Capture the cell that displays the provided text and extract its (X, Y) central coordinate. 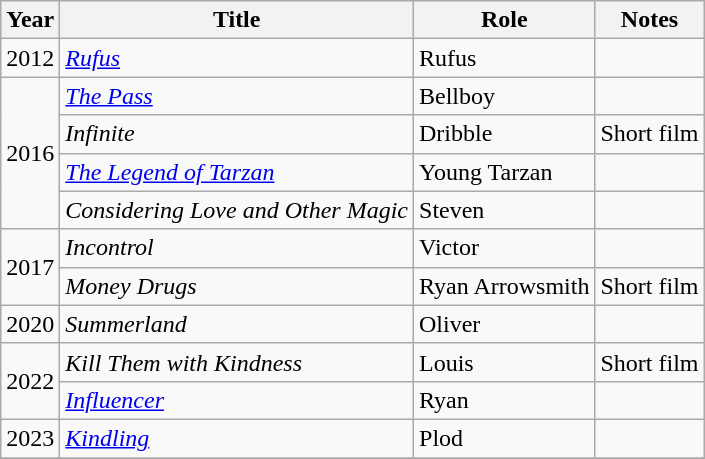
2022 (30, 381)
Young Tarzan (504, 172)
Victor (504, 248)
Bellboy (504, 96)
Influencer (237, 400)
Infinite (237, 134)
Dribble (504, 134)
Role (504, 20)
Kindling (237, 438)
2023 (30, 438)
Louis (504, 362)
2012 (30, 58)
2017 (30, 267)
Steven (504, 210)
The Legend of Tarzan (237, 172)
The Pass (237, 96)
Incontrol (237, 248)
Ryan Arrowsmith (504, 286)
Notes (650, 20)
Money Drugs (237, 286)
Plod (504, 438)
Considering Love and Other Magic (237, 210)
Ryan (504, 400)
Year (30, 20)
2016 (30, 153)
Summerland (237, 324)
2020 (30, 324)
Oliver (504, 324)
Kill Them with Kindness (237, 362)
Title (237, 20)
